Scan for the cell matching the given text and deliver its [x, y] coordinate at center. 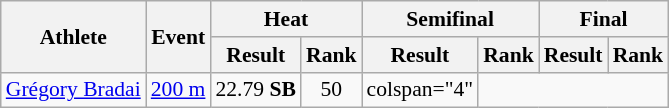
Grégory Bradai [74, 90]
Event [178, 36]
200 m [178, 90]
50 [332, 90]
colspan="4" [420, 90]
Semifinal [450, 19]
Heat [286, 19]
22.79 SB [256, 90]
Final [604, 19]
Athlete [74, 36]
